Pinpoint the cell where the given text exists, returning its (x, y) midpoint coordinate. 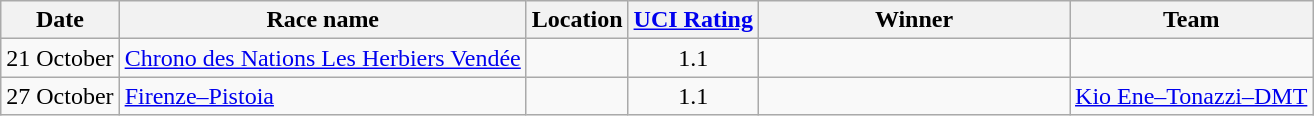
Firenze–Pistoia (322, 96)
Race name (322, 20)
Date (60, 20)
Winner (914, 20)
Chrono des Nations Les Herbiers Vendée (322, 58)
21 October (60, 58)
UCI Rating (693, 20)
Location (577, 20)
Team (1192, 20)
27 October (60, 96)
Kio Ene–Tonazzi–DMT (1192, 96)
